Return (X, Y) of the center of cell containing provided text 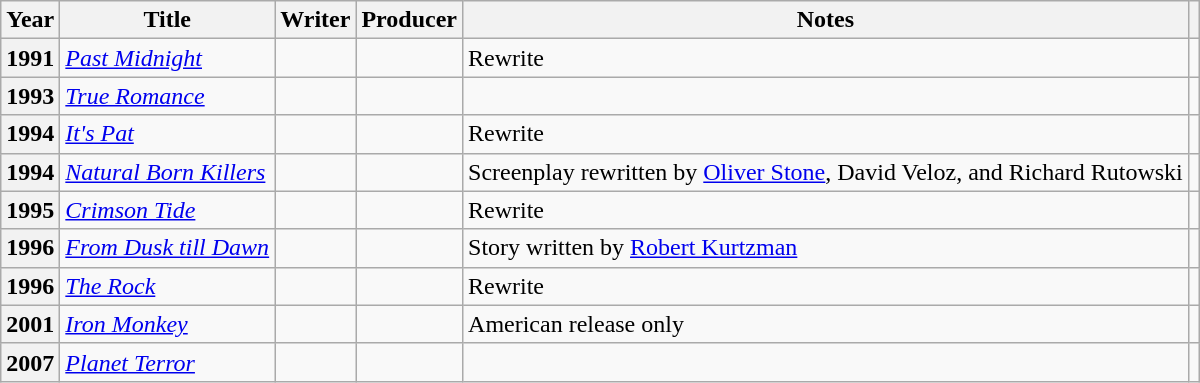
True Romance (168, 96)
Past Midnight (168, 58)
2001 (30, 324)
From Dusk till Dawn (168, 248)
Iron Monkey (168, 324)
2007 (30, 362)
Writer (316, 20)
Natural Born Killers (168, 172)
1991 (30, 58)
Title (168, 20)
American release only (826, 324)
1995 (30, 210)
It's Pat (168, 134)
Notes (826, 20)
Screenplay rewritten by Oliver Stone, David Veloz, and Richard Rutowski (826, 172)
Producer (410, 20)
Planet Terror (168, 362)
Crimson Tide (168, 210)
Year (30, 20)
The Rock (168, 286)
Story written by Robert Kurtzman (826, 248)
1993 (30, 96)
